Provide the [x, y] coordinate of the cell's center where the given text is located.  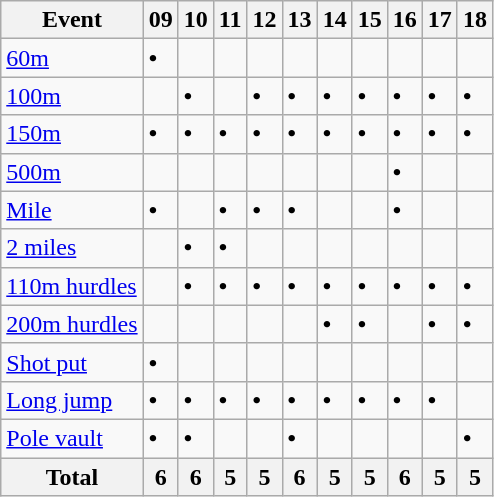
Long jump [72, 400]
11 [230, 20]
200m hurdles [72, 324]
Pole vault [72, 438]
15 [370, 20]
17 [440, 20]
60m [72, 58]
Total [72, 477]
100m [72, 96]
150m [72, 134]
500m [72, 172]
Event [72, 20]
Mile [72, 210]
10 [196, 20]
110m hurdles [72, 286]
2 miles [72, 248]
09 [160, 20]
12 [264, 20]
18 [474, 20]
14 [334, 20]
Shot put [72, 362]
13 [300, 20]
16 [404, 20]
